Return [x, y] of the center of cell containing provided text 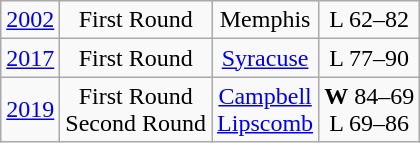
2002 [30, 20]
W 84–69L 69–86 [370, 110]
Memphis [266, 20]
Syracuse [266, 58]
CampbellLipscomb [266, 110]
L 77–90 [370, 58]
L 62–82 [370, 20]
First RoundSecond Round [136, 110]
2019 [30, 110]
2017 [30, 58]
